For the text-containing cell, return its midpoint in [x, y] coordinate format. 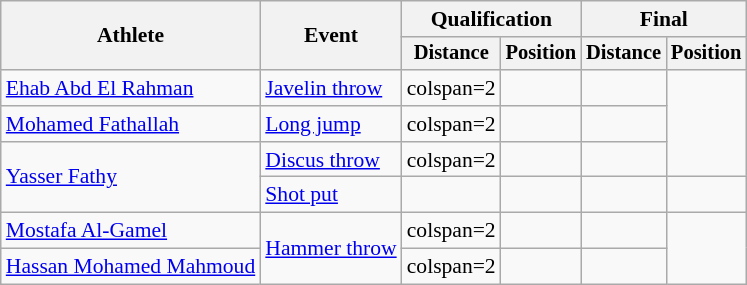
Athlete [131, 36]
Mostafa Al-Gamel [131, 231]
Event [330, 36]
Long jump [330, 124]
Javelin throw [330, 88]
Final [664, 19]
Hassan Mohamed Mahmoud [131, 267]
Shot put [330, 195]
Qualification [492, 19]
Hammer throw [330, 248]
Mohamed Fathallah [131, 124]
Yasser Fathy [131, 178]
Ehab Abd El Rahman [131, 88]
Discus throw [330, 160]
